Output the [X, Y] coordinate of the center of the cell containing the given text.  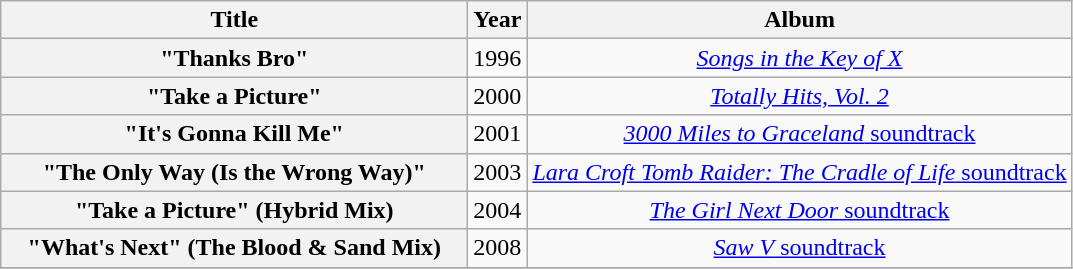
"What's Next" (The Blood & Sand Mix) [234, 248]
Totally Hits, Vol. 2 [800, 96]
2001 [498, 134]
Year [498, 20]
"Thanks Bro" [234, 58]
The Girl Next Door soundtrack [800, 210]
2000 [498, 96]
Saw V soundtrack [800, 248]
3000 Miles to Graceland soundtrack [800, 134]
Lara Croft Tomb Raider: The Cradle of Life soundtrack [800, 172]
Title [234, 20]
"Take a Picture" [234, 96]
Album [800, 20]
"It's Gonna Kill Me" [234, 134]
1996 [498, 58]
"The Only Way (Is the Wrong Way)" [234, 172]
Songs in the Key of X [800, 58]
2003 [498, 172]
2004 [498, 210]
2008 [498, 248]
"Take a Picture" (Hybrid Mix) [234, 210]
